Output the [X, Y] coordinate of the center of the cell containing the given text.  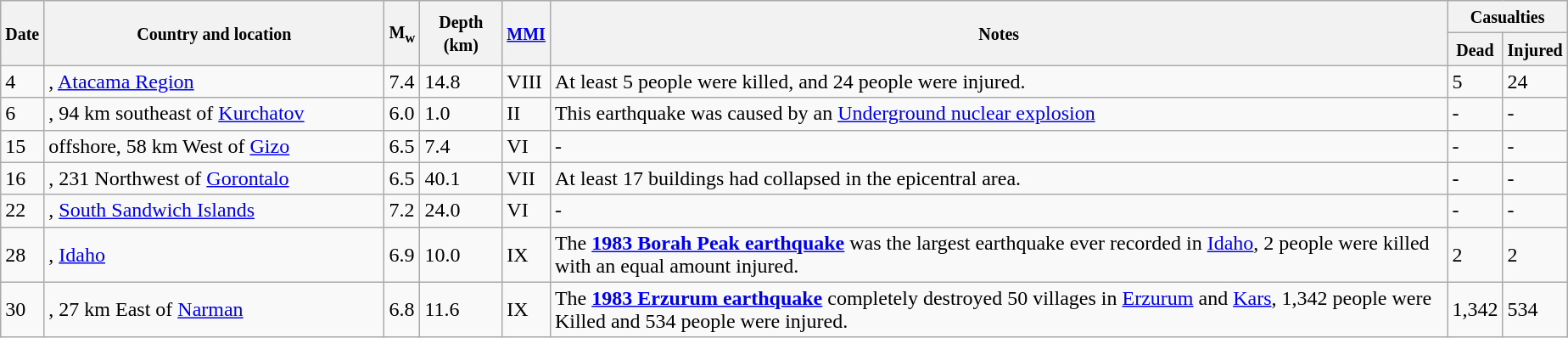
Notes [999, 33]
VII [526, 178]
, Idaho [214, 255]
6 [22, 114]
The 1983 Borah Peak earthquake was the largest earthquake ever recorded in Idaho, 2 people were killed with an equal amount injured. [999, 255]
40.1 [462, 178]
6.0 [402, 114]
7.2 [402, 211]
, South Sandwich Islands [214, 211]
, 231 Northwest of Gorontalo [214, 178]
, Atacama Region [214, 82]
The 1983 Erzurum earthquake completely destroyed 50 villages in Erzurum and Kars, 1,342 people were Killed and 534 people were injured. [999, 309]
At least 5 people were killed, and 24 people were injured. [999, 82]
5 [1475, 82]
At least 17 buildings had collapsed in the epicentral area. [999, 178]
10.0 [462, 255]
15 [22, 146]
1,342 [1475, 309]
This earthquake was caused by an Underground nuclear explosion [999, 114]
VIII [526, 82]
, 94 km southeast of Kurchatov [214, 114]
Country and location [214, 33]
6.8 [402, 309]
24 [1535, 82]
24.0 [462, 211]
11.6 [462, 309]
22 [22, 211]
6.9 [402, 255]
16 [22, 178]
Casualties [1507, 17]
II [526, 114]
Depth (km) [462, 33]
Injured [1535, 49]
Dead [1475, 49]
offshore, 58 km West of Gizo [214, 146]
14.8 [462, 82]
Mw [402, 33]
1.0 [462, 114]
30 [22, 309]
28 [22, 255]
, 27 km East of Narman [214, 309]
4 [22, 82]
Date [22, 33]
534 [1535, 309]
MMI [526, 33]
